Output the [X, Y] coordinate of the center of the cell containing the given text.  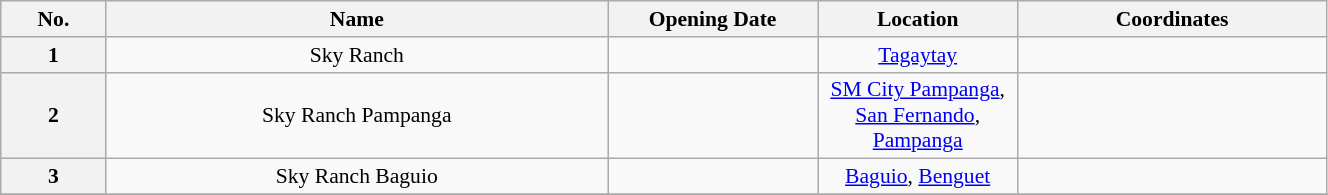
Sky Ranch Baguio [356, 177]
No. [54, 19]
Location [918, 19]
Tagaytay [918, 55]
Coordinates [1172, 19]
SM City Pampanga, San Fernando, Pampanga [918, 116]
1 [54, 55]
Opening Date [713, 19]
Sky Ranch [356, 55]
Name [356, 19]
3 [54, 177]
Sky Ranch Pampanga [356, 116]
Baguio, Benguet [918, 177]
2 [54, 116]
